Provide the (x, y) coordinate of the cell's center where the given text is located.  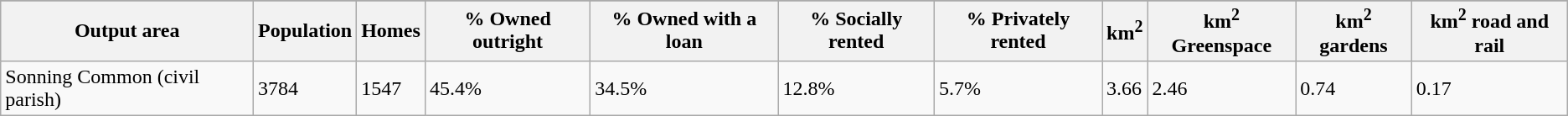
km2 road and rail (1489, 31)
Population (305, 31)
0.17 (1489, 87)
Homes (391, 31)
45.4% (508, 87)
km2 Greenspace (1221, 31)
% Privately rented (1019, 31)
2.46 (1221, 87)
Output area (127, 31)
km2 gardens (1354, 31)
% Owned outright (508, 31)
34.5% (684, 87)
3.66 (1125, 87)
% Owned with a loan (684, 31)
Sonning Common (civil parish) (127, 87)
1547 (391, 87)
km2 (1125, 31)
3784 (305, 87)
0.74 (1354, 87)
5.7% (1019, 87)
12.8% (856, 87)
% Socially rented (856, 31)
